Return the (X, Y) coordinate for the center point of the cell that contains the specified text.  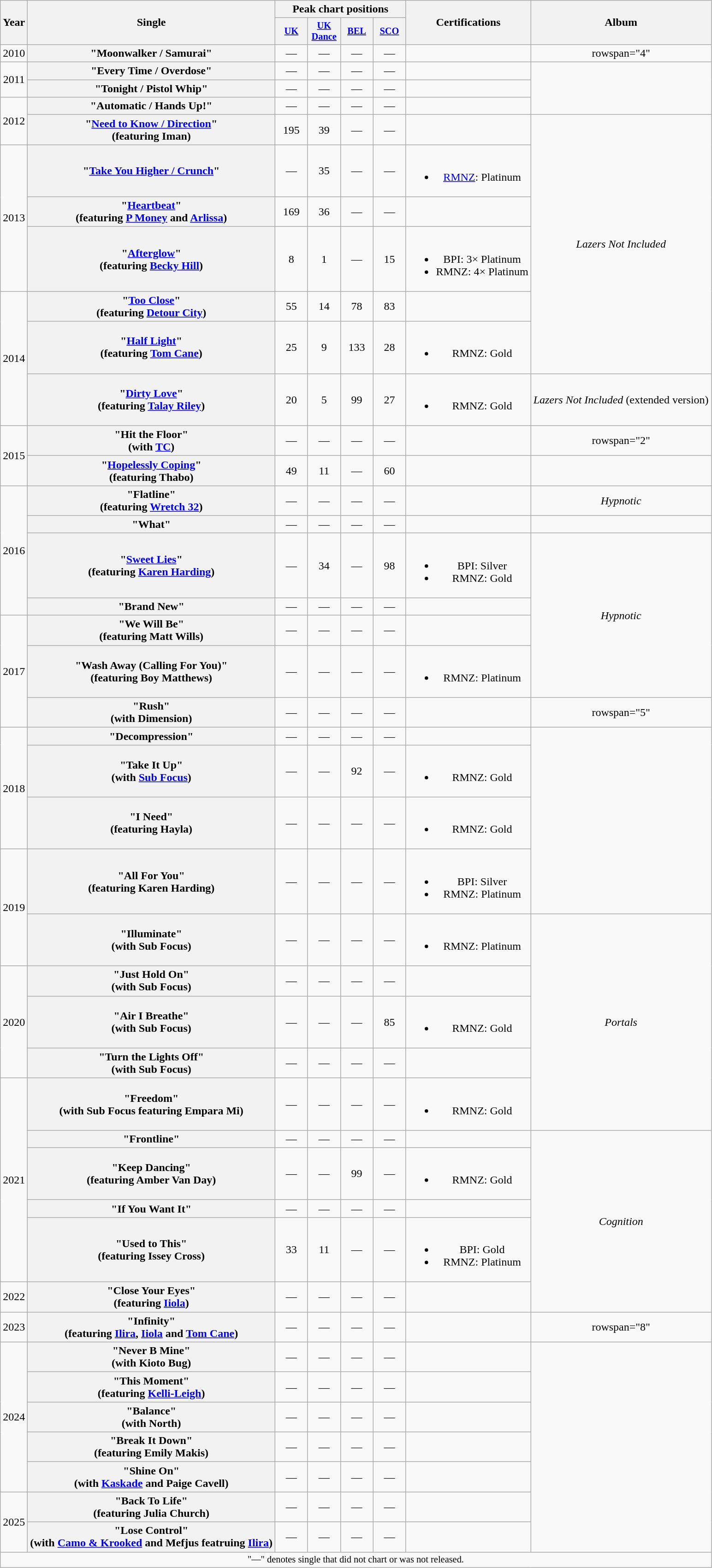
28 (389, 348)
Single (151, 23)
"Lose Control" (with Camo & Krooked and Mefjus featruing Ilira) (151, 1537)
25 (291, 348)
UKDance (324, 31)
15 (389, 259)
Certifications (469, 23)
"We Will Be"(featuring Matt Wills) (151, 631)
2015 (14, 456)
"All For You"(featuring Karen Harding) (151, 882)
2022 (14, 1297)
2021 (14, 1180)
"Break It Down" (featuring Emily Makis) (151, 1447)
rowspan="8" (621, 1327)
"Frontline" (151, 1139)
"Shine On" (with Kaskade and Paige Cavell) (151, 1477)
55 (291, 306)
Album (621, 23)
2014 (14, 359)
"Balance" (with North) (151, 1417)
Lazers Not Included (621, 244)
9 (324, 348)
"What" (151, 524)
"Decompression" (151, 736)
83 (389, 306)
2013 (14, 218)
Portals (621, 1022)
"Too Close"(featuring Detour City) (151, 306)
BPI: SilverRMNZ: Gold (469, 565)
133 (357, 348)
169 (291, 212)
BPI: SilverRMNZ: Platinum (469, 882)
35 (324, 171)
34 (324, 565)
Cognition (621, 1221)
"Air I Breathe" (with Sub Focus) (151, 1022)
rowspan="5" (621, 713)
2025 (14, 1522)
"Back To Life" (featuring Julia Church) (151, 1507)
"Every Time / Overdose" (151, 71)
"Keep Dancing" (featuring Amber Van Day) (151, 1174)
"If You Want It" (151, 1208)
78 (357, 306)
"Close Your Eyes" (featuring Iiola) (151, 1297)
85 (389, 1022)
"Heartbeat"(featuring P Money and Arlissa) (151, 212)
"Illuminate" (with Sub Focus) (151, 940)
"Take You Higher / Crunch" (151, 171)
"Dirty Love"(featuring Talay Riley) (151, 399)
"Just Hold On" (with Sub Focus) (151, 981)
5 (324, 399)
2024 (14, 1417)
SCO (389, 31)
2017 (14, 671)
"Tonight / Pistol Whip" (151, 89)
27 (389, 399)
14 (324, 306)
Year (14, 23)
BPI: GoldRMNZ: Platinum (469, 1249)
"Turn the Lights Off"(with Sub Focus) (151, 1063)
"This Moment" (featuring Kelli-Leigh) (151, 1387)
1 (324, 259)
"Hopelessly Coping"(featuring Thabo) (151, 470)
2011 (14, 80)
BEL (357, 31)
"Used to This" (featuring Issey Cross) (151, 1249)
"Infinity" (featuring Ilira, Iiola and Tom Cane) (151, 1327)
49 (291, 470)
39 (324, 130)
2020 (14, 1022)
195 (291, 130)
"Afterglow"(featuring Becky Hill) (151, 259)
"Wash Away (Calling For You)"(featuring Boy Matthews) (151, 671)
UK (291, 31)
"Need to Know / Direction"(featuring Iman) (151, 130)
Peak chart positions (340, 9)
"—" denotes single that did not chart or was not released. (356, 1560)
"Freedom"(with Sub Focus featuring Empara Mi) (151, 1104)
BPI: 3× PlatinumRMNZ: 4× Platinum (469, 259)
"Rush"(with Dimension) (151, 713)
"Automatic / Hands Up!" (151, 106)
98 (389, 565)
rowspan="2" (621, 441)
33 (291, 1249)
2019 (14, 907)
20 (291, 399)
"Hit the Floor"(with TC) (151, 441)
Lazers Not Included (extended version) (621, 399)
2016 (14, 550)
8 (291, 259)
2012 (14, 121)
2010 (14, 53)
"Brand New" (151, 606)
"Sweet Lies"(featuring Karen Harding) (151, 565)
"Half Light"(featuring Tom Cane) (151, 348)
"Flatline"(featuring Wretch 32) (151, 501)
"I Need"(featuring Hayla) (151, 823)
2023 (14, 1327)
36 (324, 212)
"Never B Mine" (with Kioto Bug) (151, 1357)
92 (357, 771)
"Take It Up"(with Sub Focus) (151, 771)
"Moonwalker / Samurai" (151, 53)
60 (389, 470)
rowspan="4" (621, 53)
2018 (14, 788)
